Capture the cell that displays the provided text and extract its [X, Y] central coordinate. 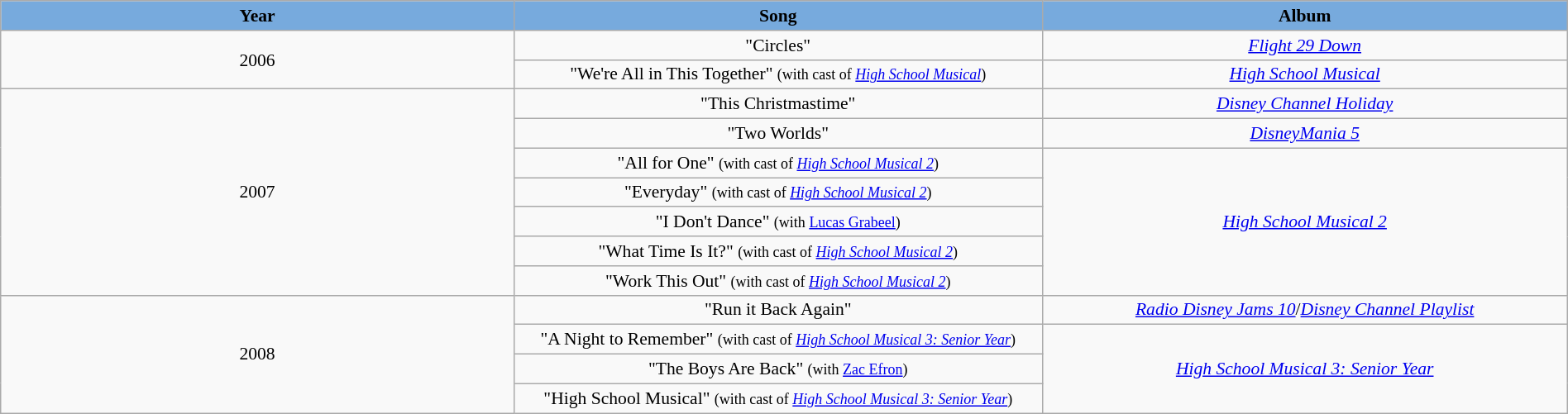
Album [1305, 16]
Song [777, 16]
"A Night to Remember" (with cast of High School Musical 3: Senior Year) [777, 340]
"Run it Back Again" [777, 310]
"We're All in This Together" (with cast of High School Musical) [777, 74]
High School Musical 2 [1305, 221]
"What Time Is It?" (with cast of High School Musical 2) [777, 251]
Year [258, 16]
Radio Disney Jams 10/Disney Channel Playlist [1305, 310]
"Everyday" (with cast of High School Musical 2) [777, 192]
2008 [258, 354]
High School Musical 3: Senior Year [1305, 369]
DisneyMania 5 [1305, 133]
"All for One" (with cast of High School Musical 2) [777, 163]
2006 [258, 59]
"Two Worlds" [777, 133]
"Work This Out" (with cast of High School Musical 2) [777, 280]
"Circles" [777, 45]
"This Christmastime" [777, 104]
"The Boys Are Back" (with Zac Efron) [777, 369]
Disney Channel Holiday [1305, 104]
"I Don't Dance" (with Lucas Grabeel) [777, 221]
High School Musical [1305, 74]
2007 [258, 192]
"High School Musical" (with cast of High School Musical 3: Senior Year) [777, 398]
Flight 29 Down [1305, 45]
